Pinpoint the cell where the given text exists, returning its (x, y) midpoint coordinate. 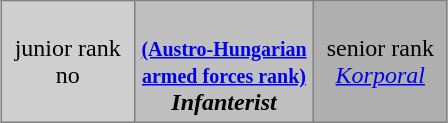
(Austro-Hungarianarmed forces rank)Infanterist (224, 62)
junior rankno (68, 62)
senior rankKorporal (380, 62)
